Provide the (X, Y) coordinate of the cell's center where the given text is located.  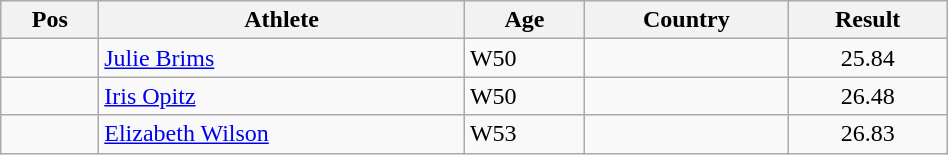
Result (868, 20)
Iris Opitz (282, 96)
Age (524, 20)
26.83 (868, 134)
Athlete (282, 20)
Country (687, 20)
Elizabeth Wilson (282, 134)
Pos (50, 20)
W53 (524, 134)
26.48 (868, 96)
Julie Brims (282, 58)
25.84 (868, 58)
